Return [X, Y] of the center of cell containing provided text 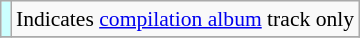
Indicates compilation album track only [185, 19]
